For the text-containing cell, return its midpoint in (X, Y) coordinate format. 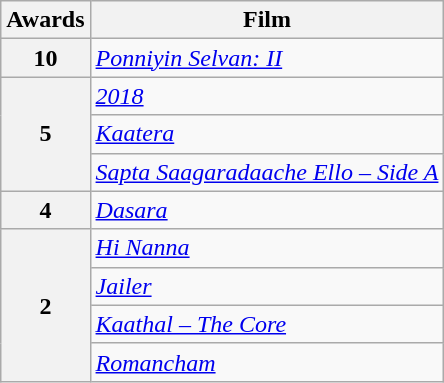
4 (46, 210)
2 (46, 305)
Jailer (267, 286)
Kaathal – The Core (267, 324)
10 (46, 58)
Kaatera (267, 134)
Awards (46, 20)
Hi Nanna (267, 248)
Ponniyin Selvan: II (267, 58)
Romancham (267, 362)
2018 (267, 96)
Sapta Saagaradaache Ello – Side A (267, 172)
5 (46, 134)
Dasara (267, 210)
Film (267, 20)
